Return the (x, y) coordinate for the center point of the cell that contains the specified text.  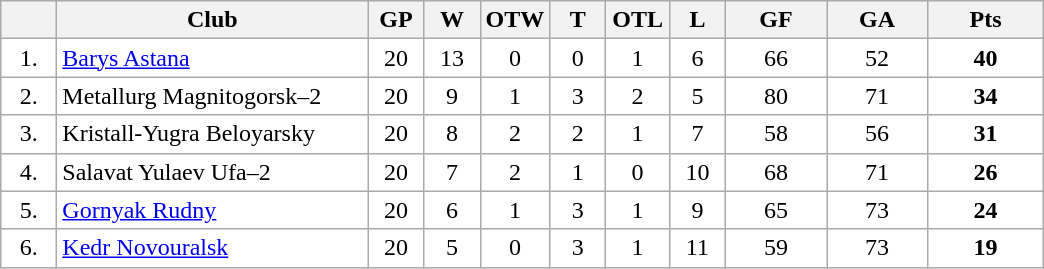
24 (986, 210)
80 (776, 96)
52 (876, 58)
26 (986, 172)
W (452, 20)
59 (776, 248)
31 (986, 134)
GP (396, 20)
34 (986, 96)
OTL (638, 20)
58 (776, 134)
6. (29, 248)
T (578, 20)
L (697, 20)
65 (776, 210)
Barys Astana (212, 58)
56 (876, 134)
40 (986, 58)
3. (29, 134)
13 (452, 58)
68 (776, 172)
Kedr Novouralsk (212, 248)
2. (29, 96)
8 (452, 134)
Kristall-Yugra Beloyarsky (212, 134)
Salavat Yulaev Ufa–2 (212, 172)
4. (29, 172)
5. (29, 210)
66 (776, 58)
OTW (515, 20)
1. (29, 58)
Pts (986, 20)
19 (986, 248)
10 (697, 172)
GF (776, 20)
Metallurg Magnitogorsk–2 (212, 96)
11 (697, 248)
GA (876, 20)
Club (212, 20)
Gornyak Rudny (212, 210)
